Determine the [X, Y] coordinate at the center of the cell enclosing the given text.  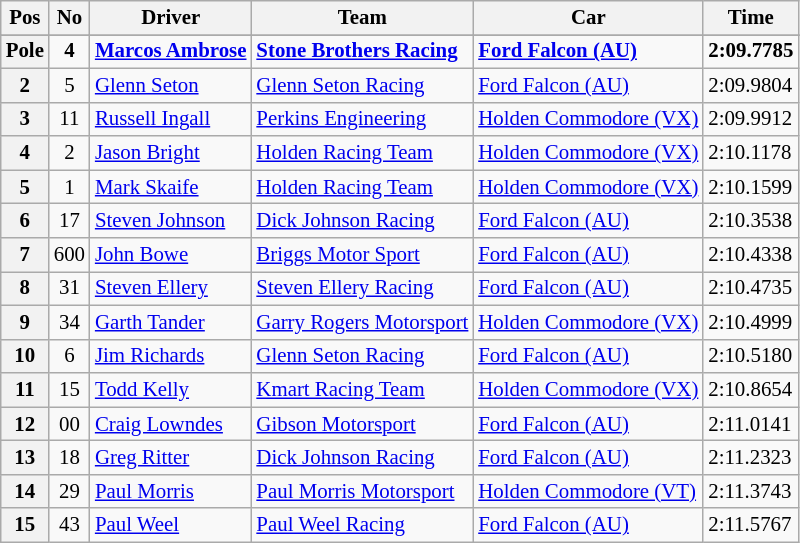
Jim Richards [170, 356]
Stone Brothers Racing [362, 51]
Glenn Seton [170, 85]
7 [25, 255]
2:10.1599 [750, 187]
2:10.5180 [750, 356]
Todd Kelly [170, 390]
Greg Ritter [170, 458]
12 [25, 424]
2:09.7785 [750, 51]
Mark Skaife [170, 187]
Garth Tander [170, 322]
John Bowe [170, 255]
2:10.3538 [750, 221]
Car [588, 18]
Perkins Engineering [362, 119]
9 [25, 322]
2:10.8654 [750, 390]
Kmart Racing Team [362, 390]
00 [70, 424]
Team [362, 18]
Pole [25, 51]
Garry Rogers Motorsport [362, 322]
Time [750, 18]
Pos [25, 18]
Driver [170, 18]
Marcos Ambrose [170, 51]
2:09.9912 [750, 119]
13 [25, 458]
14 [25, 491]
10 [25, 356]
2:09.9804 [750, 85]
8 [25, 288]
2:10.4999 [750, 322]
Paul Weel Racing [362, 525]
600 [70, 255]
Steven Johnson [170, 221]
1 [70, 187]
2:11.2323 [750, 458]
43 [70, 525]
Paul Morris Motorsport [362, 491]
Jason Bright [170, 153]
2:10.4735 [750, 288]
18 [70, 458]
Briggs Motor Sport [362, 255]
29 [70, 491]
No [70, 18]
Paul Weel [170, 525]
31 [70, 288]
Russell Ingall [170, 119]
2:10.1178 [750, 153]
Paul Morris [170, 491]
2:11.0141 [750, 424]
2:11.5767 [750, 525]
Steven Ellery Racing [362, 288]
2:11.3743 [750, 491]
34 [70, 322]
Holden Commodore (VT) [588, 491]
17 [70, 221]
Gibson Motorsport [362, 424]
3 [25, 119]
Craig Lowndes [170, 424]
Steven Ellery [170, 288]
2:10.4338 [750, 255]
